Pinpoint the cell where the given text exists, returning its [X, Y] midpoint coordinate. 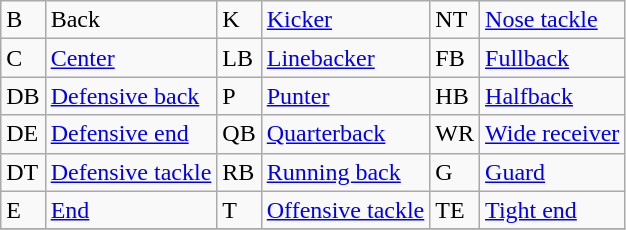
Linebacker [346, 58]
WR [455, 134]
Defensive tackle [131, 172]
TE [455, 210]
Center [131, 58]
B [23, 20]
HB [455, 96]
DE [23, 134]
Back [131, 20]
NT [455, 20]
E [23, 210]
P [239, 96]
Offensive tackle [346, 210]
C [23, 58]
DT [23, 172]
Nose tackle [552, 20]
K [239, 20]
FB [455, 58]
Guard [552, 172]
Fullback [552, 58]
Quarterback [346, 134]
DB [23, 96]
G [455, 172]
T [239, 210]
Kicker [346, 20]
Defensive back [131, 96]
Running back [346, 172]
RB [239, 172]
Defensive end [131, 134]
Wide receiver [552, 134]
End [131, 210]
LB [239, 58]
Punter [346, 96]
QB [239, 134]
Halfback [552, 96]
Tight end [552, 210]
